Find where the given text appears and provide that cell's center as [X, Y] coordinate. 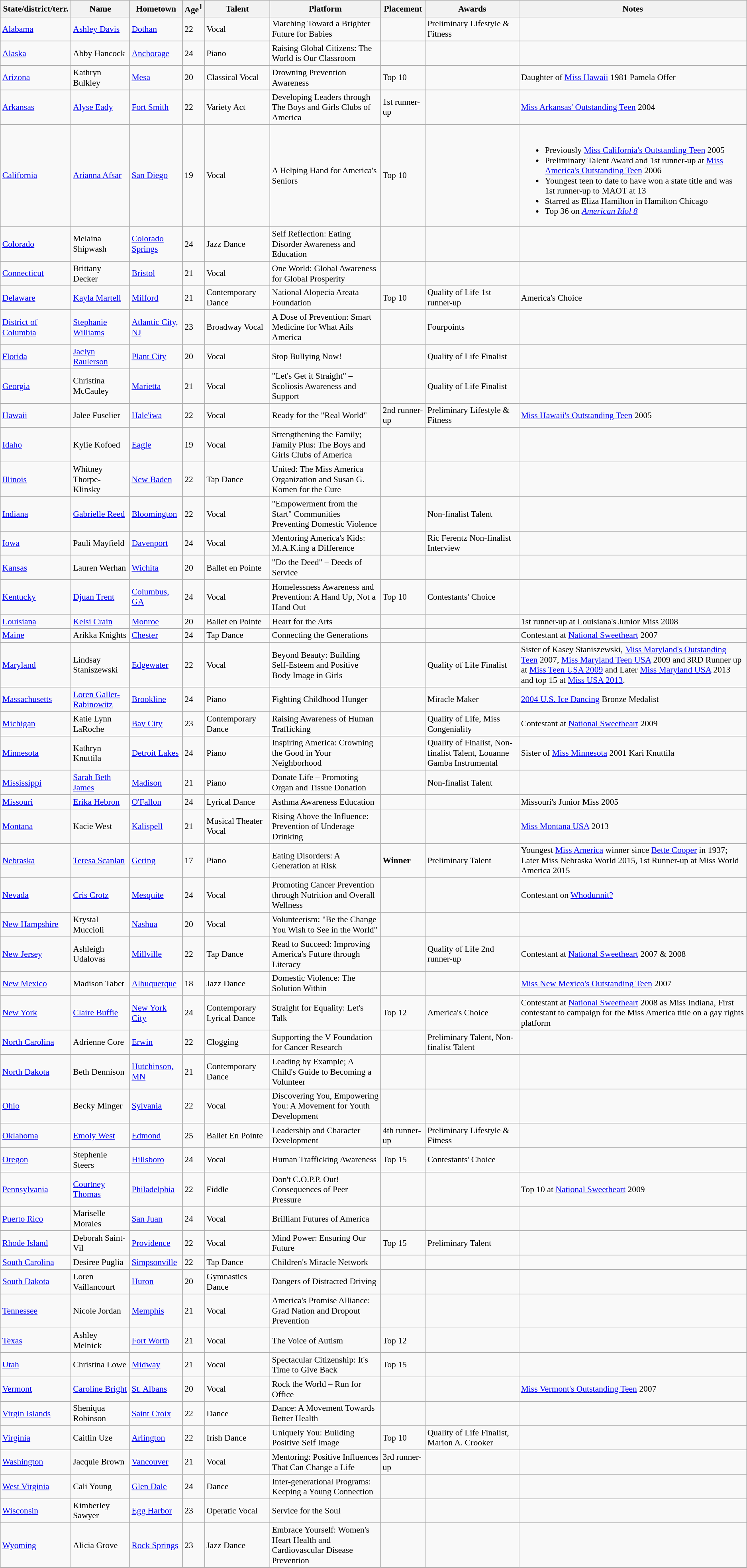
Mesquite [156, 895]
Service for the Soul [325, 1511]
Arlington [156, 1438]
Volunteerism: "Be the Change You Wish to See in the World" [325, 925]
Preliminary Talent, Non-finalist Talent [473, 1042]
Brilliant Futures of America [325, 1219]
Krystal Muccioli [100, 925]
Katie Lynn LaRoche [100, 724]
Operatic Vocal [237, 1511]
Dangers of Distracted Driving [325, 1281]
Fighting Childhood Hunger [325, 699]
Discovering You, Empowering You: A Movement for Youth Development [325, 1106]
Clogging [237, 1042]
Brookline [156, 699]
Mariselle Morales [100, 1219]
Sylvania [156, 1106]
Leading by Example; A Child's Guide to Becoming a Volunteer [325, 1072]
Ohio [36, 1106]
2004 U.S. Ice Dancing Bronze Medalist [633, 699]
Eagle [156, 445]
South Dakota [36, 1281]
Colorado [36, 244]
California [36, 175]
Beyond Beauty: Building Self-Esteem and Positive Body Image in Girls [325, 665]
Missouri [36, 802]
West Virginia [36, 1487]
Ashley Melnick [100, 1340]
Miss New Mexico's Outstanding Teen 2007 [633, 983]
Nevada [36, 895]
Beth Dennison [100, 1072]
Minnesota [36, 753]
Providence [156, 1243]
Kimberley Sawyer [100, 1511]
Arizona [36, 78]
Milford [156, 298]
New Mexico [36, 983]
Contestant at National Sweetheart 2007 [633, 636]
San Juan [156, 1219]
Atlantic City, NJ [156, 327]
Tennessee [36, 1312]
25 [194, 1136]
Talent [237, 9]
Contestant at National Sweetheart 2009 [633, 724]
Sheniqua Robinson [100, 1414]
Hutchinson, MN [156, 1072]
Oregon [36, 1160]
Quality of Life Finalist, Marion A. Crooker [473, 1438]
Rhode Island [36, 1243]
Dothan [156, 29]
Anchorage [156, 53]
Children's Miracle Network [325, 1263]
Louisiana [36, 622]
Classical Vocal [237, 78]
Washington [36, 1462]
Quality of Finalist, Non-finalist Talent, Louanne Gamba Instrumental [473, 753]
Caroline Bright [100, 1389]
Desiree Puglia [100, 1263]
Variety Act [237, 108]
Sister of Miss Minnesota 2001 Kari Knuttila [633, 753]
Kacie West [100, 827]
Bay City [156, 724]
Mind Power: Ensuring Our Future [325, 1243]
Kalispell [156, 827]
Arikka Knights [100, 636]
Oklahoma [36, 1136]
Don't C.O.P.P. Out! Consequences of Peer Pressure [325, 1190]
Contemporary Lyrical Dance [237, 1013]
Connecting the Generations [325, 636]
Ballet En Pointe [237, 1136]
Whitney Thorpe-Klinsky [100, 479]
Rock the World – Run for Office [325, 1389]
Miss Hawaii's Outstanding Teen 2005 [633, 416]
Indiana [36, 514]
Glen Dale [156, 1487]
Quality of Life 1st runner-up [473, 298]
Musical Theater Vocal [237, 827]
Lyrical Dance [237, 802]
Rock Springs [156, 1545]
Stephenie Steers [100, 1160]
Miracle Maker [473, 699]
Promoting Cancer Prevention through Nutrition and Overall Wellness [325, 895]
Top 10 at National Sweetheart 2009 [633, 1190]
New York City [156, 1013]
Texas [36, 1340]
Saint Croix [156, 1414]
Kansas [36, 568]
Winner [403, 861]
Broadway Vocal [237, 327]
1st runner-up at Louisiana's Junior Miss 2008 [633, 622]
Name [100, 9]
Cris Crotz [100, 895]
One World: Global Awareness for Global Prosperity [325, 273]
A Helping Hand for America's Seniors [325, 175]
2nd runner-up [403, 416]
Abby Hancock [100, 53]
Teresa Scanlan [100, 861]
Stephanie Williams [100, 327]
North Carolina [36, 1042]
Hale'iwa [156, 416]
"Do the Deed" – Deeds of Service [325, 568]
Nebraska [36, 861]
Hawaii [36, 416]
Brittany Decker [100, 273]
New Baden [156, 479]
Wyoming [36, 1545]
Fourpoints [473, 327]
Alabama [36, 29]
Massachusetts [36, 699]
Read to Succeed: Improving America's Future through Literacy [325, 954]
Mentoring America's Kids: M.A.K.ing a Difference [325, 543]
Vancouver [156, 1462]
Lindsay Staniszewski [100, 665]
Connecticut [36, 273]
Kylie Kofoed [100, 445]
Madison [156, 783]
Embrace Yourself: Women's Heart Health and Cardiovascular Disease Prevention [325, 1545]
Arianna Afsar [100, 175]
1st runner-up [403, 108]
Edgewater [156, 665]
Stop Bullying Now! [325, 357]
South Carolina [36, 1263]
Vermont [36, 1389]
Spectacular Citizenship: It's Time to Give Back [325, 1365]
Idaho [36, 445]
Daughter of Miss Hawaii 1981 Pamela Offer [633, 78]
Alicia Grove [100, 1545]
Quality of Life 2nd runner-up [473, 954]
Homelessness Awareness and Prevention: A Hand Up, Not a Hand Out [325, 597]
Developing Leaders through The Boys and Girls Clubs of America [325, 108]
Straight for Equality: Let's Talk [325, 1013]
Contestant at National Sweetheart 2007 & 2008 [633, 954]
"Empowerment from the Start" Communities Preventing Domestic Violence [325, 514]
Detroit Lakes [156, 753]
Melaina Shipwash [100, 244]
Awards [473, 9]
Raising Global Citizens: The World is Our Classroom [325, 53]
Christina McCauley [100, 386]
18 [194, 983]
Eating Disorders: A Generation at Risk [325, 861]
Georgia [36, 386]
Edmond [156, 1136]
Gabrielle Reed [100, 514]
Quality of Life, Miss Congeniality [473, 724]
Albuquerque [156, 983]
Miss Arkansas' Outstanding Teen 2004 [633, 108]
Adrienne Core [100, 1042]
Claire Buffie [100, 1013]
Leadership and Character Development [325, 1136]
Columbus, GA [156, 597]
Bloomington [156, 514]
Bristol [156, 273]
Miss Montana USA 2013 [633, 827]
New Jersey [36, 954]
Alaska [36, 53]
Loren Galler-Rabinowitz [100, 699]
Inspiring America: Crowning the Good in Your Neighborhood [325, 753]
Becky Minger [100, 1106]
Alyse Eady [100, 108]
Sarah Beth James [100, 783]
Nicole Jordan [100, 1312]
Midway [156, 1365]
Lauren Werhan [100, 568]
Millville [156, 954]
4th runner-up [403, 1136]
Miss Vermont's Outstanding Teen 2007 [633, 1389]
Plant City [156, 357]
San Diego [156, 175]
17 [194, 861]
Gymnastics Dance [237, 1281]
Donate Life – Promoting Organ and Tissue Donation [325, 783]
Virginia [36, 1438]
Contestant at National Sweetheart 2008 as Miss Indiana, First contestant to campaign for the Miss America title on a gay rights platform [633, 1013]
Supporting the V Foundation for Cancer Research [325, 1042]
Colorado Springs [156, 244]
Jacquie Brown [100, 1462]
Maine [36, 636]
Loren Vaillancourt [100, 1281]
Age1 [194, 9]
Uniquely You: Building Positive Self Image [325, 1438]
Ready for the "Real World" [325, 416]
Ashley Davis [100, 29]
Mississippi [36, 783]
Arkansas [36, 108]
North Dakota [36, 1072]
Pennsylvania [36, 1190]
Inter-generational Programs: Keeping a Young Connection [325, 1487]
National Alopecia Areata Foundation [325, 298]
Virgin Islands [36, 1414]
Madison Tabet [100, 983]
Monroe [156, 622]
New York [36, 1013]
State/district/terr. [36, 9]
Egg Harbor [156, 1511]
Kayla Martell [100, 298]
Human Trafficking Awareness [325, 1160]
Contestant on Whodunnit? [633, 895]
Jalee Fuselier [100, 416]
Missouri's Junior Miss 2005 [633, 802]
Christina Lowe [100, 1365]
Raising Awareness of Human Trafficking [325, 724]
Djuan Trent [100, 597]
Memphis [156, 1312]
Strengthening the Family; Family Plus: The Boys and Girls Clubs of America [325, 445]
New Hampshire [36, 925]
Maryland [36, 665]
Gering [156, 861]
Deborah Saint-Vil [100, 1243]
Notes [633, 9]
Cali Young [100, 1487]
Rising Above the Influence: Prevention of Underage Drinking [325, 827]
The Voice of Autism [325, 1340]
Wichita [156, 568]
Utah [36, 1365]
Simpsonville [156, 1263]
Florida [36, 357]
Drowning Prevention Awareness [325, 78]
Kathryn Knuttila [100, 753]
Marietta [156, 386]
Caitlin Uze [100, 1438]
America's Promise Alliance: Grad Nation and Dropout Prevention [325, 1312]
Erwin [156, 1042]
A Dose of Prevention: Smart Medicine for What Ails America [325, 327]
Courtney Thomas [100, 1190]
District of Columbia [36, 327]
Kentucky [36, 597]
O'Fallon [156, 802]
Michigan [36, 724]
Puerto Rico [36, 1219]
3rd runner-up [403, 1462]
Domestic Violence: The Solution Within [325, 983]
St. Albans [156, 1389]
Kelsi Crain [100, 622]
Illinois [36, 479]
Delaware [36, 298]
Wisconsin [36, 1511]
Hillsboro [156, 1160]
Huron [156, 1281]
Irish Dance [237, 1438]
Davenport [156, 543]
Platform [325, 9]
Montana [36, 827]
Youngest Miss America winner since Bette Cooper in 1937; Later Miss Nebraska World 2015, 1st Runner-up at Miss World America 2015 [633, 861]
United: The Miss America Organization and Susan G. Komen for the Cure [325, 479]
Hometown [156, 9]
Self Reflection: Eating Disorder Awareness and Education [325, 244]
Iowa [36, 543]
Asthma Awareness Education [325, 802]
Marching Toward a Brighter Future for Babies [325, 29]
Pauli Mayfield [100, 543]
Philadelphia [156, 1190]
Ashleigh Udalovas [100, 954]
Nashua [156, 925]
Emoly West [100, 1136]
Mentoring: Positive Influences That Can Change a Life [325, 1462]
Ric Ferentz Non-finalist Interview [473, 543]
"Let's Get it Straight" – Scoliosis Awareness and Support [325, 386]
Chester [156, 636]
Fort Smith [156, 108]
Erika Hebron [100, 802]
Jaclyn Raulerson [100, 357]
Dance: A Movement Towards Better Health [325, 1414]
Mesa [156, 78]
Fiddle [237, 1190]
Kathryn Bulkley [100, 78]
Heart for the Arts [325, 622]
Placement [403, 9]
Fort Worth [156, 1340]
